From the cell containing the given text, extract its center point as [X, Y] coordinate. 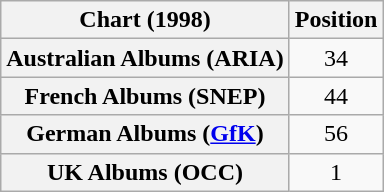
Chart (1998) [145, 20]
1 [336, 172]
44 [336, 96]
UK Albums (OCC) [145, 172]
French Albums (SNEP) [145, 96]
Position [336, 20]
56 [336, 134]
German Albums (GfK) [145, 134]
34 [336, 58]
Australian Albums (ARIA) [145, 58]
